Scan for the cell matching the given text and deliver its [x, y] coordinate at center. 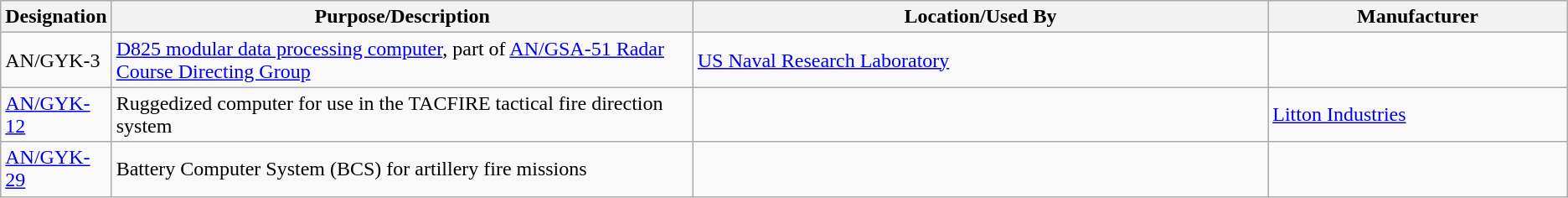
Location/Used By [980, 17]
Manufacturer [1418, 17]
D825 modular data processing computer, part of AN/GSA-51 Radar Course Directing Group [402, 60]
Purpose/Description [402, 17]
AN/GYK-3 [56, 60]
US Naval Research Laboratory [980, 60]
AN/GYK-29 [56, 169]
Ruggedized computer for use in the TACFIRE tactical fire direction system [402, 114]
Battery Computer System (BCS) for artillery fire missions [402, 169]
AN/GYK-12 [56, 114]
Litton Industries [1418, 114]
Designation [56, 17]
